Pinpoint the cell where the given text exists, returning its [x, y] midpoint coordinate. 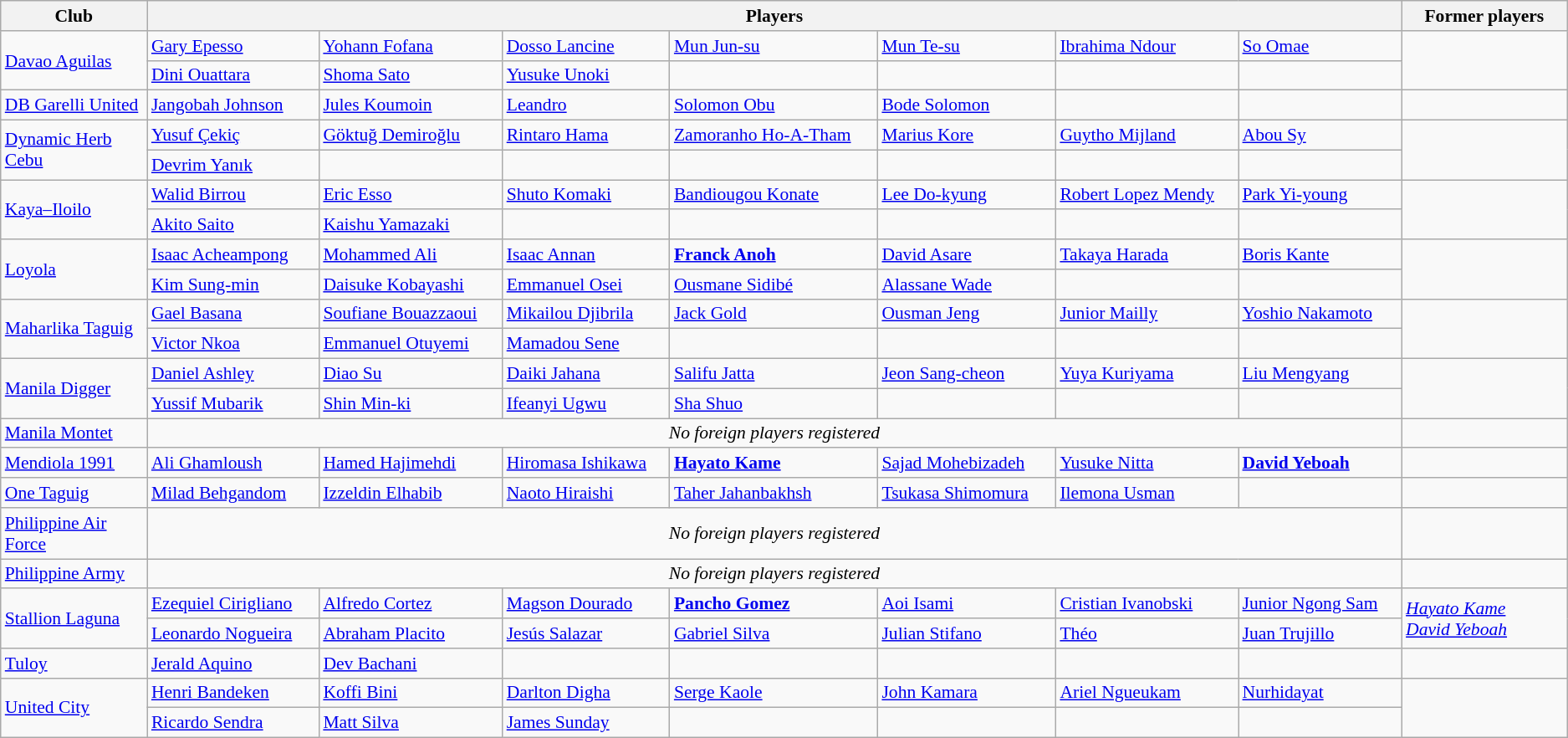
Ifeanyi Ugwu [586, 403]
James Sunday [586, 723]
Philippine Army [74, 574]
Yussif Mubarik [232, 403]
Diao Su [410, 374]
Salifu Jatta [774, 374]
Guytho Mijland [1147, 136]
Ariel Ngueukam [1147, 693]
Hiromasa Ishikawa [586, 464]
Isaac Annan [586, 254]
Jules Koumoin [410, 105]
Juan Trujillo [1320, 633]
Kim Sung-min [232, 284]
Ezequiel Cirigliano [232, 604]
Zamoranho Ho-A-Tham [774, 136]
Mohammed Ali [410, 254]
Tsukasa Shimomura [967, 493]
Dynamic Herb Cebu [74, 151]
Gary Epesso [232, 46]
Yohann Fofana [410, 46]
Yusuke Unoki [586, 75]
Boris Kante [1320, 254]
Göktuğ Demiroğlu [410, 136]
Isaac Acheampong [232, 254]
Soufiane Bouazzaoui [410, 314]
So Omae [1320, 46]
Yoshio Nakamoto [1320, 314]
Rintaro Hama [586, 136]
Liu Mengyang [1320, 374]
Bandiougou Konate [774, 195]
Kaya–Iloilo [74, 209]
Darlton Digha [586, 693]
Kaishu Yamazaki [410, 225]
Alassane Wade [967, 284]
United City [74, 708]
Bode Solomon [967, 105]
Henri Bandeken [232, 693]
Koffi Bini [410, 693]
Ricardo Sendra [232, 723]
Mikailou Djibrila [586, 314]
Ilemona Usman [1147, 493]
Dev Bachani [410, 664]
David Yeboah [1320, 464]
Ibrahima Ndour [1147, 46]
Franck Anoh [774, 254]
Julian Stifano [967, 633]
Abraham Placito [410, 633]
Mendiola 1991 [74, 464]
One Taguig [74, 493]
Jesús Salazar [586, 633]
Ousmane Sidibé [774, 284]
Manila Digger [74, 388]
Lee Do-kyung [967, 195]
Yusuf Çekiç [232, 136]
Dosso Lancine [586, 46]
Hayato Kame [774, 464]
Ali Ghamloush [232, 464]
Manila Montet [74, 433]
Emmanuel Osei [586, 284]
Shin Min-ki [410, 403]
Park Yi-young [1320, 195]
Maharlika Taguig [74, 328]
Jangobah Johnson [232, 105]
Gabriel Silva [774, 633]
Jeon Sang-cheon [967, 374]
Cristian Ivanobski [1147, 604]
Gael Basana [232, 314]
Hamed Hajimehdi [410, 464]
Shoma Sato [410, 75]
Daniel Ashley [232, 374]
Solomon Obu [774, 105]
Akito Saito [232, 225]
Aoi Isami [967, 604]
Ousman Jeng [967, 314]
Walid Birrou [232, 195]
Alfredo Cortez [410, 604]
Taher Jahanbakhsh [774, 493]
Hayato Kame David Yeboah [1484, 619]
Eric Esso [410, 195]
Matt Silva [410, 723]
Yusuke Nitta [1147, 464]
Dini Ouattara [232, 75]
Izzeldin Elhabib [410, 493]
Jerald Aquino [232, 664]
Daisuke Kobayashi [410, 284]
Former players [1484, 16]
Théo [1147, 633]
Robert Lopez Mendy [1147, 195]
Philippine Air Force [74, 534]
Abou Sy [1320, 136]
Milad Behgandom [232, 493]
Davao Aguilas [74, 60]
Stallion Laguna [74, 619]
Daiki Jahana [586, 374]
Sha Shuo [774, 403]
Victor Nkoa [232, 344]
Players [774, 16]
John Kamara [967, 693]
Leandro [586, 105]
Magson Dourado [586, 604]
Jack Gold [774, 314]
Marius Kore [967, 136]
Junior Mailly [1147, 314]
Naoto Hiraishi [586, 493]
David Asare [967, 254]
Leonardo Nogueira [232, 633]
Mun Te-su [967, 46]
Tuloy [74, 664]
Sajad Mohebizadeh [967, 464]
Mamadou Sene [586, 344]
Mun Jun-su [774, 46]
Serge Kaole [774, 693]
Devrim Yanık [232, 165]
Takaya Harada [1147, 254]
Loyola [74, 269]
Shuto Komaki [586, 195]
Nurhidayat [1320, 693]
Pancho Gomez [774, 604]
Junior Ngong Sam [1320, 604]
Emmanuel Otuyemi [410, 344]
DB Garelli United [74, 105]
Club [74, 16]
Yuya Kuriyama [1147, 374]
